Determine the (x, y) coordinate at the center of the cell enclosing the given text.  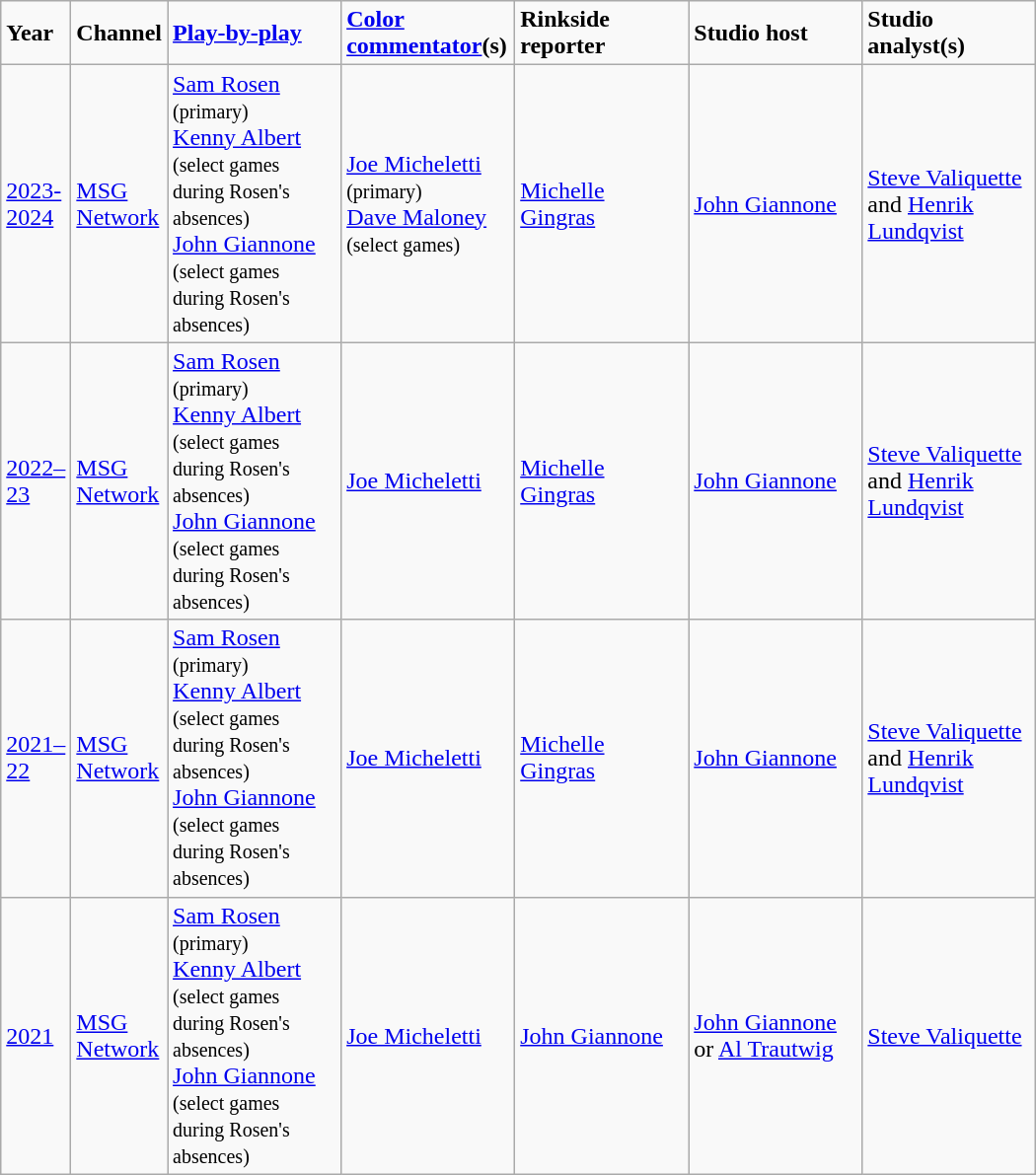
2023-2024 (36, 203)
John Giannone or Al Trautwig (776, 1036)
Studio host (776, 34)
Year (36, 34)
Channel (119, 34)
Color commentator(s) (428, 34)
Steve Valiquette (949, 1036)
Studio analyst(s) (949, 34)
Joe Micheletti (primary)Dave Maloney (select games) (428, 203)
Rinkside reporter (602, 34)
2021–22 (36, 758)
2021 (36, 1036)
Play-by-play (255, 34)
2022–23 (36, 481)
